Capture the cell that displays the provided text and extract its (x, y) central coordinate. 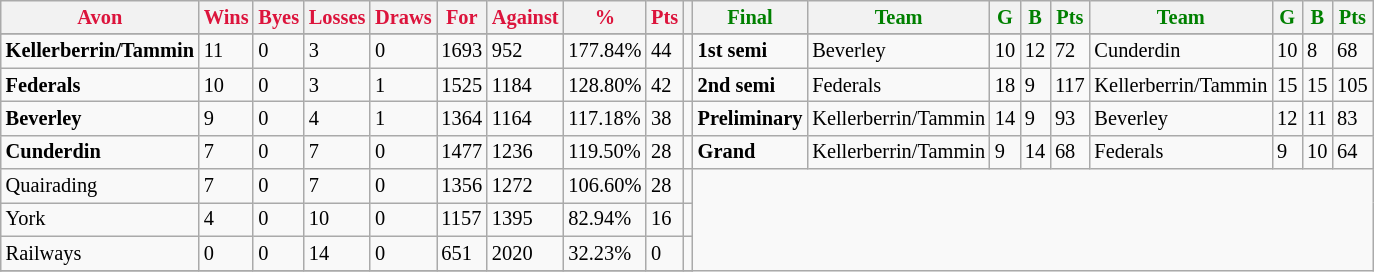
Draws (403, 17)
York (100, 219)
93 (1070, 118)
1364 (462, 118)
1477 (462, 152)
2020 (526, 253)
1157 (462, 219)
105 (1352, 85)
1164 (526, 118)
Grand (750, 152)
16 (664, 219)
8 (1317, 51)
32.23% (604, 253)
% (604, 17)
18 (1005, 85)
177.84% (604, 51)
Preliminary (750, 118)
Avon (100, 17)
Final (750, 17)
1st semi (750, 51)
Wins (226, 17)
1395 (526, 219)
1272 (526, 186)
Railways (100, 253)
117 (1070, 85)
1184 (526, 85)
106.60% (604, 186)
651 (462, 253)
1525 (462, 85)
2nd semi (750, 85)
Losses (337, 17)
1693 (462, 51)
119.50% (604, 152)
83 (1352, 118)
42 (664, 85)
For (462, 17)
72 (1070, 51)
952 (526, 51)
Quairading (100, 186)
Byes (278, 17)
44 (664, 51)
117.18% (604, 118)
64 (1352, 152)
38 (664, 118)
82.94% (604, 219)
128.80% (604, 85)
1236 (526, 152)
Against (526, 17)
1356 (462, 186)
